Find where the given text appears and provide that cell's center as [x, y] coordinate. 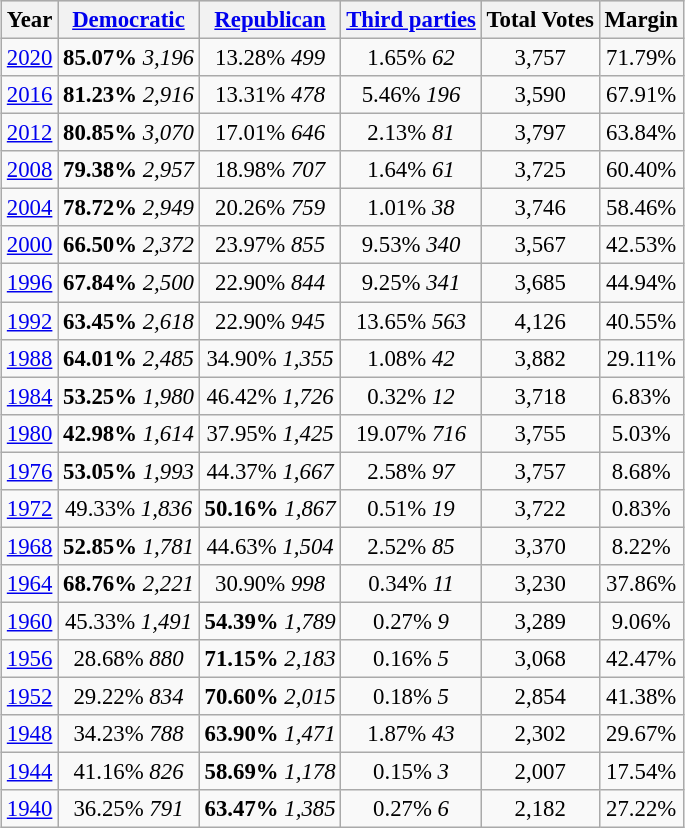
1992 [30, 321]
49.33% 1,836 [129, 509]
Democratic [129, 20]
78.72% 2,949 [129, 208]
0.18% 5 [411, 697]
1.08% 42 [411, 358]
36.25% 791 [129, 809]
60.40% [641, 170]
2.13% 81 [411, 133]
4,126 [540, 321]
29.11% [641, 358]
17.01% 646 [270, 133]
37.95% 1,425 [270, 433]
3,230 [540, 584]
2012 [30, 133]
63.47% 1,385 [270, 809]
42.98% 1,614 [129, 433]
1972 [30, 509]
3,685 [540, 283]
1948 [30, 734]
9.06% [641, 621]
40.55% [641, 321]
22.90% 844 [270, 283]
63.45% 2,618 [129, 321]
3,370 [540, 546]
9.25% 341 [411, 283]
2004 [30, 208]
2008 [30, 170]
67.91% [641, 95]
5.46% 196 [411, 95]
44.94% [641, 283]
50.16% 1,867 [270, 509]
1956 [30, 659]
58.69% 1,178 [270, 772]
53.25% 1,980 [129, 396]
70.60% 2,015 [270, 697]
17.54% [641, 772]
28.68% 880 [129, 659]
34.90% 1,355 [270, 358]
22.90% 945 [270, 321]
41.38% [641, 697]
2016 [30, 95]
0.83% [641, 509]
Third parties [411, 20]
67.84% 2,500 [129, 283]
1960 [30, 621]
3,590 [540, 95]
Margin [641, 20]
3,746 [540, 208]
2,302 [540, 734]
1.64% 61 [411, 170]
13.28% 499 [270, 58]
1988 [30, 358]
44.63% 1,504 [270, 546]
45.33% 1,491 [129, 621]
0.15% 3 [411, 772]
1.01% 38 [411, 208]
0.27% 9 [411, 621]
6.83% [641, 396]
58.46% [641, 208]
Total Votes [540, 20]
1940 [30, 809]
2.52% 85 [411, 546]
42.47% [641, 659]
1952 [30, 697]
81.23% 2,916 [129, 95]
1944 [30, 772]
52.85% 1,781 [129, 546]
66.50% 2,372 [129, 245]
0.34% 11 [411, 584]
1.65% 62 [411, 58]
2000 [30, 245]
1968 [30, 546]
3,718 [540, 396]
42.53% [641, 245]
2,854 [540, 697]
27.22% [641, 809]
2.58% 97 [411, 471]
2020 [30, 58]
41.16% 826 [129, 772]
18.98% 707 [270, 170]
8.22% [641, 546]
71.15% 2,183 [270, 659]
30.90% 998 [270, 584]
63.90% 1,471 [270, 734]
3,289 [540, 621]
2,182 [540, 809]
53.05% 1,993 [129, 471]
0.27% 6 [411, 809]
3,068 [540, 659]
20.26% 759 [270, 208]
0.16% 5 [411, 659]
44.37% 1,667 [270, 471]
13.65% 563 [411, 321]
3,755 [540, 433]
9.53% 340 [411, 245]
23.97% 855 [270, 245]
1980 [30, 433]
34.23% 788 [129, 734]
Republican [270, 20]
19.07% 716 [411, 433]
80.85% 3,070 [129, 133]
3,725 [540, 170]
85.07% 3,196 [129, 58]
13.31% 478 [270, 95]
0.51% 19 [411, 509]
54.39% 1,789 [270, 621]
79.38% 2,957 [129, 170]
8.68% [641, 471]
3,797 [540, 133]
0.32% 12 [411, 396]
3,882 [540, 358]
3,722 [540, 509]
64.01% 2,485 [129, 358]
29.22% 834 [129, 697]
68.76% 2,221 [129, 584]
71.79% [641, 58]
46.42% 1,726 [270, 396]
3,567 [540, 245]
29.67% [641, 734]
5.03% [641, 433]
1976 [30, 471]
1964 [30, 584]
1.87% 43 [411, 734]
1996 [30, 283]
63.84% [641, 133]
37.86% [641, 584]
Year [30, 20]
2,007 [540, 772]
1984 [30, 396]
